Find where the given text appears and provide that cell's center as [X, Y] coordinate. 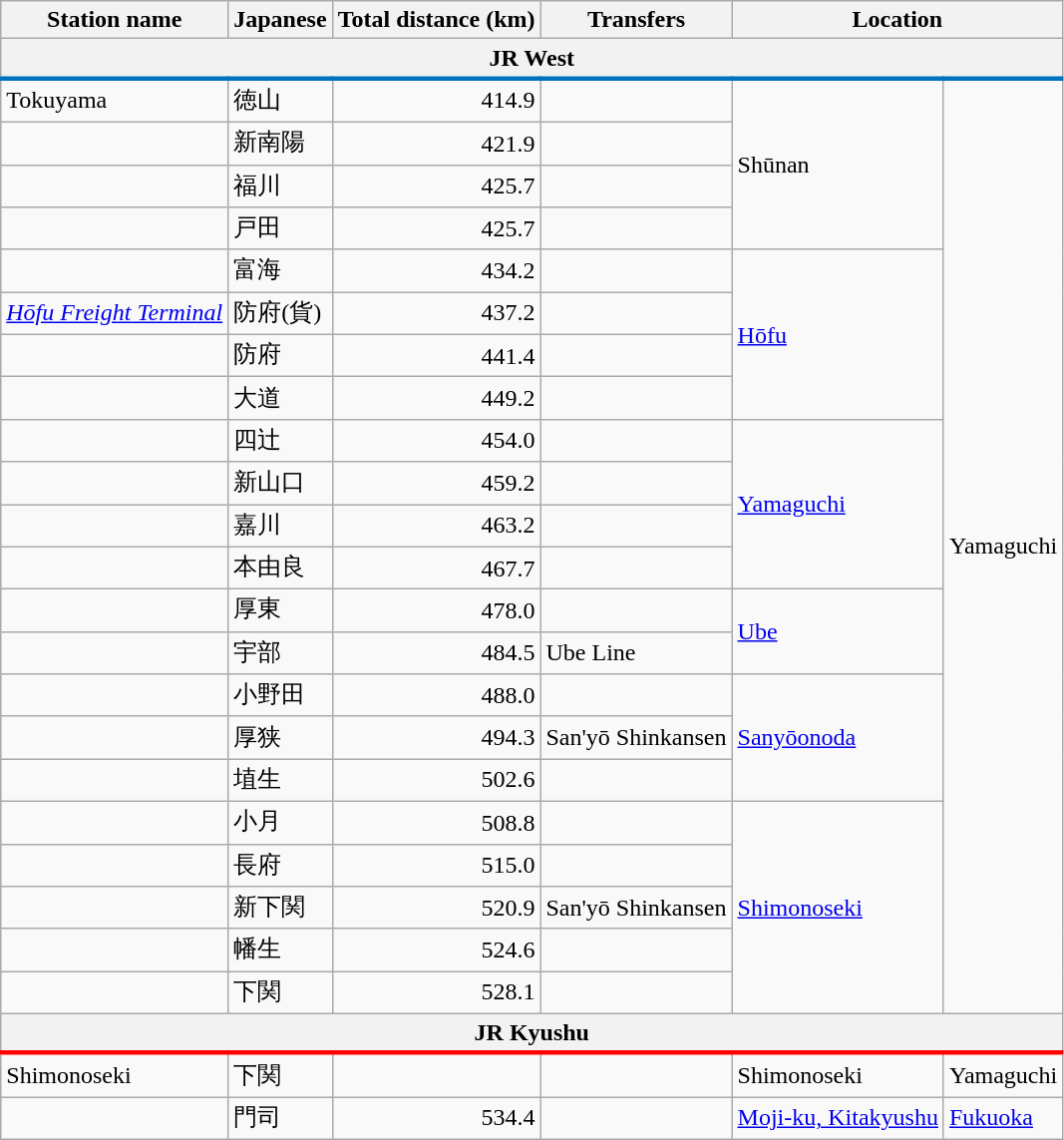
534.4 [437, 1119]
449.2 [437, 399]
524.6 [437, 950]
Hōfu Freight Terminal [115, 313]
Station name [115, 20]
478.0 [437, 610]
Japanese [280, 20]
Total distance (km) [437, 20]
厚狭 [280, 738]
434.2 [437, 271]
大道 [280, 399]
小月 [280, 822]
新山口 [280, 483]
Moji-ku, Kitakyushu [838, 1119]
Ube [838, 632]
414.9 [437, 100]
528.1 [437, 993]
四辻 [280, 441]
新下関 [280, 908]
埴生 [280, 780]
421.9 [437, 144]
520.9 [437, 908]
JR Kyushu [532, 1033]
幡生 [280, 950]
459.2 [437, 483]
467.7 [437, 569]
Hōfu [838, 334]
502.6 [437, 780]
防府(貨) [280, 313]
441.4 [437, 355]
戸田 [280, 229]
Transfers [636, 20]
嘉川 [280, 527]
長府 [280, 866]
防府 [280, 355]
Fukuoka [1003, 1119]
Sanyōonoda [838, 738]
437.2 [437, 313]
徳山 [280, 100]
508.8 [437, 822]
463.2 [437, 527]
門司 [280, 1119]
Ube Line [636, 652]
福川 [280, 186]
新南陽 [280, 144]
484.5 [437, 652]
494.3 [437, 738]
515.0 [437, 866]
Location [897, 20]
Tokuyama [115, 100]
Shūnan [838, 164]
本由良 [280, 569]
富海 [280, 271]
454.0 [437, 441]
宇部 [280, 652]
488.0 [437, 696]
厚東 [280, 610]
JR West [532, 59]
小野田 [280, 696]
